Pinpoint the cell where the given text exists, returning its (X, Y) midpoint coordinate. 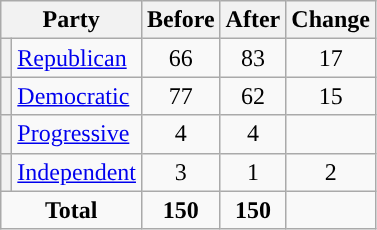
17 (331, 58)
After (253, 20)
Independent (77, 172)
77 (180, 96)
66 (180, 58)
Party (72, 20)
1 (253, 172)
62 (253, 96)
Before (180, 20)
Republican (77, 58)
83 (253, 58)
Total (72, 210)
Democratic (77, 96)
Progressive (77, 134)
3 (180, 172)
15 (331, 96)
Change (331, 20)
2 (331, 172)
